Scan for the cell matching the given text and deliver its [X, Y] coordinate at center. 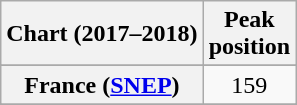
Chart (2017–2018) [102, 34]
Peakposition [249, 34]
159 [249, 85]
France (SNEP) [102, 85]
